Locate the cell with the specified text and output its (X, Y) center coordinate. 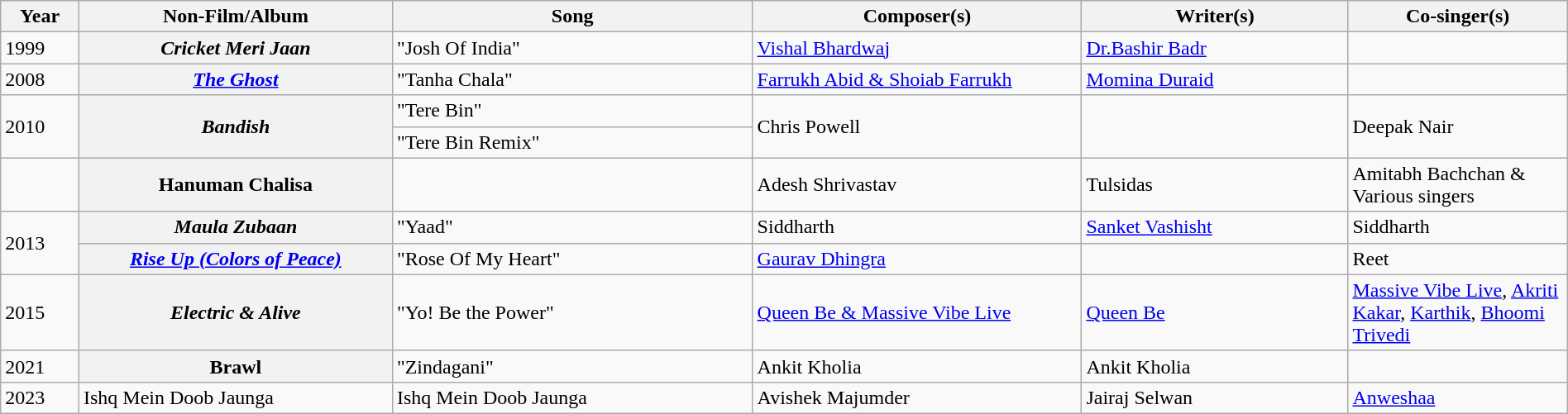
Bandish (235, 126)
2008 (40, 79)
Writer(s) (1215, 17)
Deepak Nair (1457, 126)
Brawl (235, 366)
Gaurav Dhingra (917, 259)
"Zindagani" (572, 366)
Dr.Bashir Badr (1215, 48)
Farrukh Abid & Shoiab Farrukh (917, 79)
The Ghost (235, 79)
Rise Up (Colors of Peace) (235, 259)
Non-Film/Album (235, 17)
"Josh Of India" (572, 48)
Queen Be (1215, 312)
Year (40, 17)
Tulsidas (1215, 185)
"Yaad" (572, 227)
Avishek Majumder (917, 397)
Song (572, 17)
Anweshaa (1457, 397)
Queen Be & Massive Vibe Live (917, 312)
"Rose Of My Heart" (572, 259)
Cricket Meri Jaan (235, 48)
Co-singer(s) (1457, 17)
Hanuman Chalisa (235, 185)
"Tanha Chala" (572, 79)
2023 (40, 397)
Jairaj Selwan (1215, 397)
2013 (40, 243)
Maula Zubaan (235, 227)
"Yo! Be the Power" (572, 312)
Amitabh Bachchan & Various singers (1457, 185)
Reet (1457, 259)
Adesh Shrivastav (917, 185)
Electric & Alive (235, 312)
"Tere Bin" (572, 111)
2010 (40, 126)
Momina Duraid (1215, 79)
Chris Powell (917, 126)
"Tere Bin Remix" (572, 142)
Composer(s) (917, 17)
Sanket Vashisht (1215, 227)
Massive Vibe Live, Akriti Kakar, Karthik, Bhoomi Trivedi (1457, 312)
2015 (40, 312)
Vishal Bhardwaj (917, 48)
2021 (40, 366)
1999 (40, 48)
